For the text-containing cell, return its midpoint in [X, Y] coordinate format. 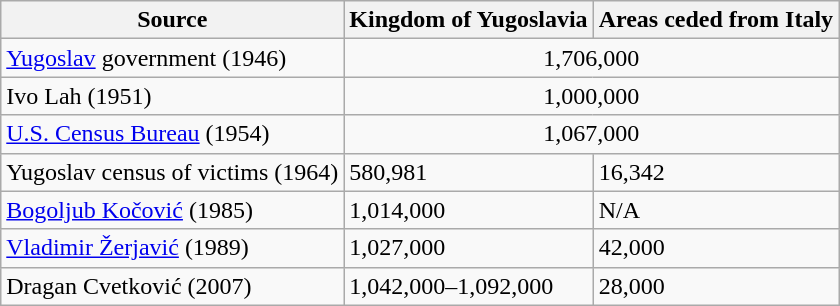
1,042,000–1,092,000 [468, 286]
1,027,000 [468, 248]
Areas ceded from Italy [716, 20]
1,000,000 [592, 96]
1,014,000 [468, 210]
42,000 [716, 248]
Bogoljub Kočović (1985) [172, 210]
Yugoslav government (1946) [172, 58]
16,342 [716, 172]
Source [172, 20]
U.S. Census Bureau (1954) [172, 134]
1,067,000 [592, 134]
1,706,000 [592, 58]
Vladimir Žerjavić (1989) [172, 248]
28,000 [716, 286]
580,981 [468, 172]
Kingdom of Yugoslavia [468, 20]
Ivo Lah (1951) [172, 96]
Dragan Cvetković (2007) [172, 286]
Yugoslav census of victims (1964) [172, 172]
N/A [716, 210]
